Search for the cell housing the specified text and yield its (X, Y) center coordinate. 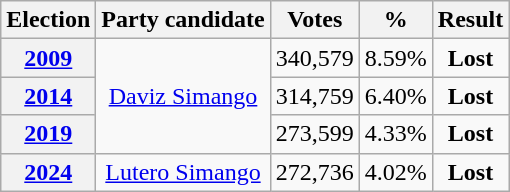
272,736 (314, 172)
Daviz Simango (183, 96)
Party candidate (183, 20)
314,759 (314, 96)
273,599 (314, 134)
Votes (314, 20)
8.59% (396, 58)
2009 (48, 58)
6.40% (396, 96)
% (396, 20)
2014 (48, 96)
Election (48, 20)
Lutero Simango (183, 172)
4.02% (396, 172)
340,579 (314, 58)
Result (470, 20)
2019 (48, 134)
2024 (48, 172)
4.33% (396, 134)
